Locate the cell with the specified text and output its [X, Y] center coordinate. 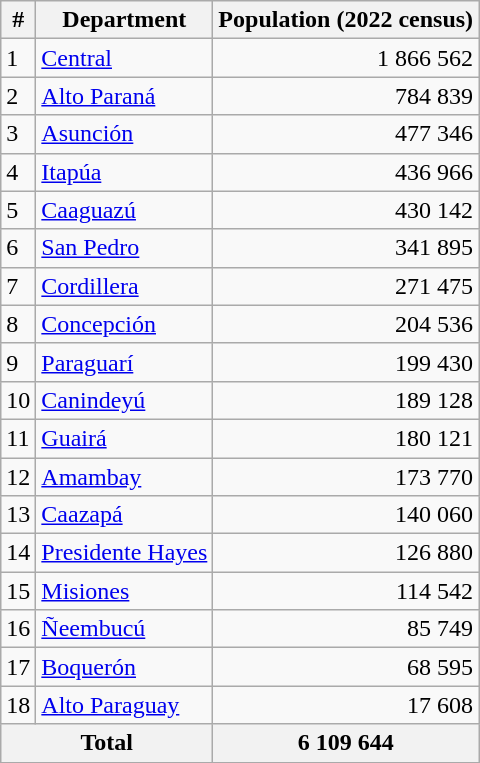
2 [18, 96]
Department [124, 20]
784 839 [346, 96]
1 [18, 58]
13 [18, 515]
Presidente Hayes [124, 553]
Central [124, 58]
Population (2022 census) [346, 20]
85 749 [346, 629]
11 [18, 438]
9 [18, 362]
7 [18, 286]
430 142 [346, 210]
17 [18, 667]
436 966 [346, 172]
180 121 [346, 438]
68 595 [346, 667]
15 [18, 591]
18 [18, 705]
173 770 [346, 477]
# [18, 20]
Canindeyú [124, 400]
Caaguazú [124, 210]
Itapúa [124, 172]
1 866 562 [346, 58]
16 [18, 629]
10 [18, 400]
140 060 [346, 515]
Cordillera [124, 286]
Ñeembucú [124, 629]
Caazapá [124, 515]
Alto Paraná [124, 96]
Total [107, 743]
4 [18, 172]
126 880 [346, 553]
Alto Paraguay [124, 705]
199 430 [346, 362]
Misiones [124, 591]
Concepción [124, 324]
189 128 [346, 400]
8 [18, 324]
341 895 [346, 248]
14 [18, 553]
5 [18, 210]
6 [18, 248]
3 [18, 134]
271 475 [346, 286]
204 536 [346, 324]
Boquerón [124, 667]
Asunción [124, 134]
477 346 [346, 134]
Paraguarí [124, 362]
Amambay [124, 477]
Guairá [124, 438]
6 109 644 [346, 743]
17 608 [346, 705]
San Pedro [124, 248]
114 542 [346, 591]
12 [18, 477]
